Capture the cell that displays the provided text and extract its [X, Y] central coordinate. 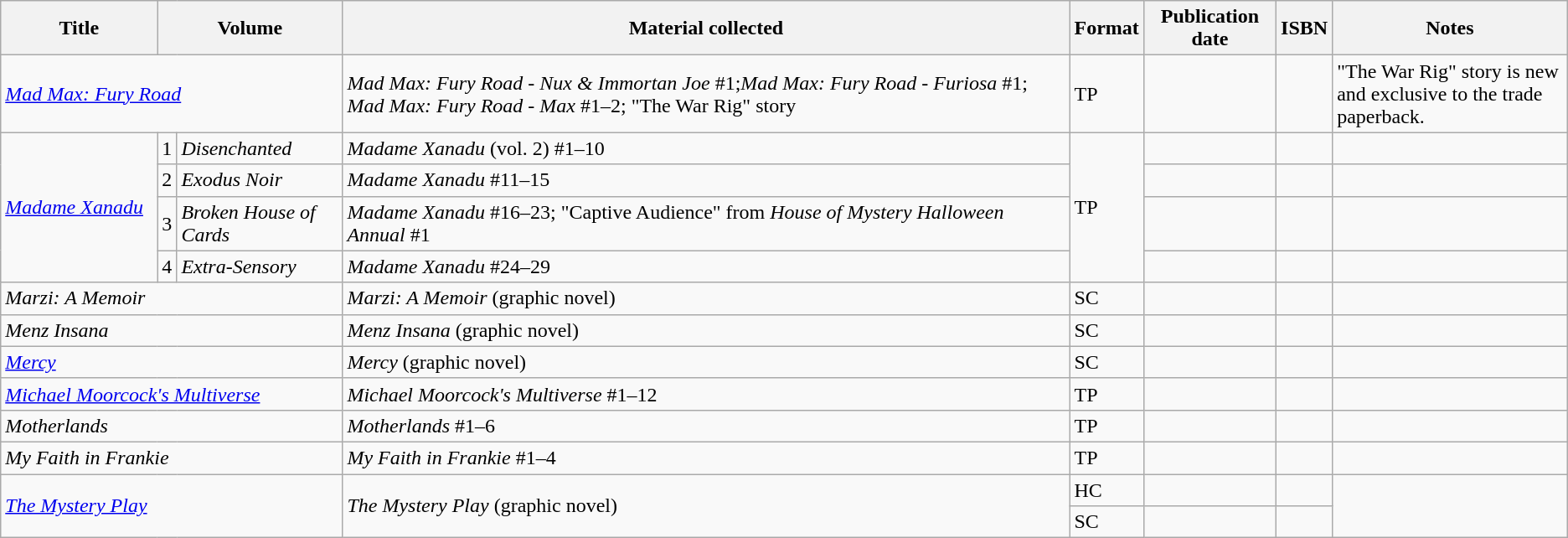
Title [79, 28]
Madame Xanadu #24–29 [706, 266]
Motherlands [172, 426]
Disenchanted [260, 148]
Michael Moorcock's Multiverse [172, 394]
The Mystery Play [172, 506]
3 [168, 223]
HC [1106, 490]
Motherlands #1–6 [706, 426]
2 [168, 180]
Publication date [1210, 28]
Mercy (graphic novel) [706, 362]
Michael Moorcock's Multiverse #1–12 [706, 394]
1 [168, 148]
Madame Xanadu #16–23; "Captive Audience" from House of Mystery Halloween Annual #1 [706, 223]
Extra-Sensory [260, 266]
Exodus Noir [260, 180]
Notes [1451, 28]
Marzi: A Memoir (graphic novel) [706, 298]
Marzi: A Memoir [172, 298]
Mercy [172, 362]
Material collected [706, 28]
"The War Rig" story is new and exclusive to the trade paperback. [1451, 94]
Menz Insana [172, 330]
Format [1106, 28]
Broken House of Cards [260, 223]
Mad Max: Fury Road - Nux & Immortan Joe #1;Mad Max: Fury Road - Furiosa #1; Mad Max: Fury Road - Max #1–2; "The War Rig" story [706, 94]
The Mystery Play (graphic novel) [706, 506]
Madame Xanadu [79, 208]
Volume [250, 28]
Madame Xanadu #11–15 [706, 180]
ISBN [1305, 28]
Menz Insana (graphic novel) [706, 330]
Madame Xanadu (vol. 2) #1–10 [706, 148]
My Faith in Frankie [172, 458]
Mad Max: Fury Road [172, 94]
My Faith in Frankie #1–4 [706, 458]
4 [168, 266]
